For the text-containing cell, return its midpoint in [X, Y] coordinate format. 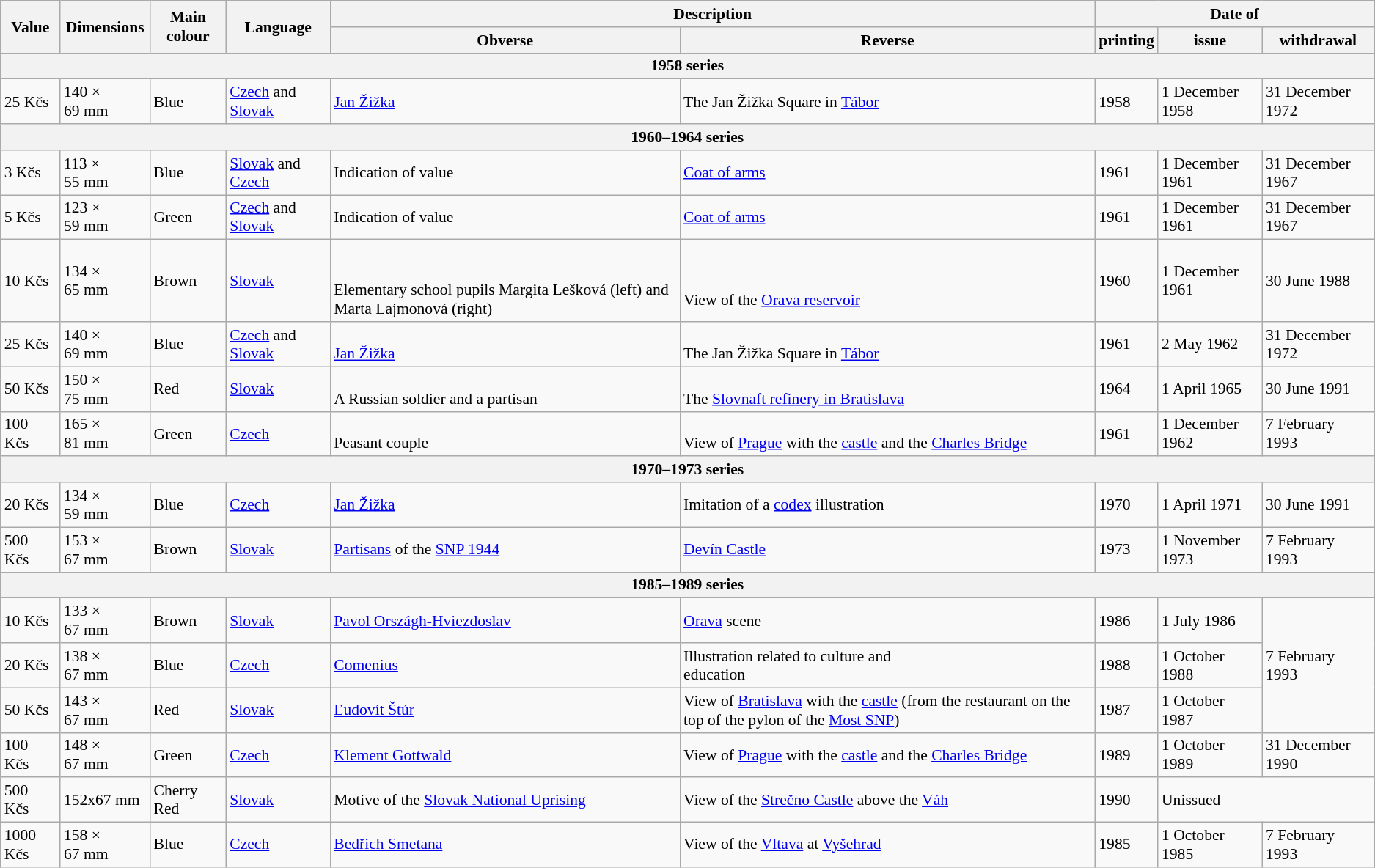
1973 [1126, 550]
Reverse [887, 40]
Slovak and Czech [278, 173]
150 × 75 mm [106, 389]
1960–1964 series [688, 137]
143 × 67 mm [106, 710]
5 Kčs [31, 217]
Devín Castle [887, 550]
31 December 1990 [1319, 755]
Peasant couple [505, 434]
Unissued [1266, 801]
2 May 1962 [1210, 345]
Klement Gottwald [505, 755]
View of the Vltava at Vyšehrad [887, 845]
1 October 1987 [1210, 710]
1 October 1985 [1210, 845]
1985 [1126, 845]
Ľudovít Štúr [505, 710]
30 June 1988 [1319, 281]
The Slovnaft refinery in Bratislava [887, 389]
Motive of the Slovak National Uprising [505, 801]
Cherry Red [188, 801]
113 × 55 mm [106, 173]
134 × 65 mm [106, 281]
1 April 1971 [1210, 504]
Dimensions [106, 26]
1958 series [688, 66]
1990 [1126, 801]
1000 Kčs [31, 845]
1985–1989 series [688, 585]
1970 [1126, 504]
Orava scene [887, 620]
148 × 67 mm [106, 755]
3 Kčs [31, 173]
printing [1126, 40]
Value [31, 26]
138 × 67 mm [106, 666]
View of the Strečno Castle above the Váh [887, 801]
1987 [1126, 710]
1986 [1126, 620]
Imitation of a codex illustration [887, 504]
1 October 1989 [1210, 755]
134 × 59 mm [106, 504]
Elementary school pupils Margita Lešková (left) and Marta Lajmonová (right) [505, 281]
Obverse [505, 40]
152x67 mm [106, 801]
Description [713, 14]
1 December 1958 [1210, 101]
Pavol Országh-Hviezdoslav [505, 620]
A Russian soldier and a partisan [505, 389]
1 July 1986 [1210, 620]
1 April 1965 [1210, 389]
123 × 59 mm [106, 217]
1958 [1126, 101]
View of Bratislava with the castle (from the restaurant on the top of the pylon of the Most SNP) [887, 710]
Comenius [505, 666]
Date of [1234, 14]
1988 [1126, 666]
Illustration related to culture andeducation [887, 666]
1 December 1962 [1210, 434]
153 × 67 mm [106, 550]
1 November 1973 [1210, 550]
1 October 1988 [1210, 666]
withdrawal [1319, 40]
1989 [1126, 755]
1964 [1126, 389]
Bedřich Smetana [505, 845]
158 × 67 mm [106, 845]
issue [1210, 40]
1960 [1126, 281]
View of the Orava reservoir [887, 281]
1970–1973 series [688, 470]
Partisans of the SNP 1944 [505, 550]
165 × 81 mm [106, 434]
133 × 67 mm [106, 620]
Main colour [188, 26]
Language [278, 26]
